Identify which cell holds the provided text, then report its [x, y] central coordinate. 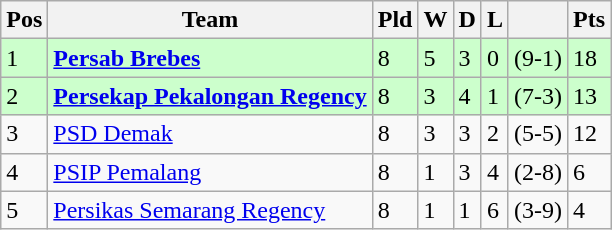
13 [590, 96]
(2-8) [538, 172]
Pts [590, 20]
12 [590, 134]
(3-9) [538, 210]
PSD Demak [210, 134]
Pos [24, 20]
(5-5) [538, 134]
W [436, 20]
(7-3) [538, 96]
Pld [395, 20]
0 [494, 58]
L [494, 20]
Persekap Pekalongan Regency [210, 96]
18 [590, 58]
Team [210, 20]
(9-1) [538, 58]
D [467, 20]
PSIP Pemalang [210, 172]
Persikas Semarang Regency [210, 210]
Persab Brebes [210, 58]
